Capture the cell that displays the provided text and extract its [X, Y] central coordinate. 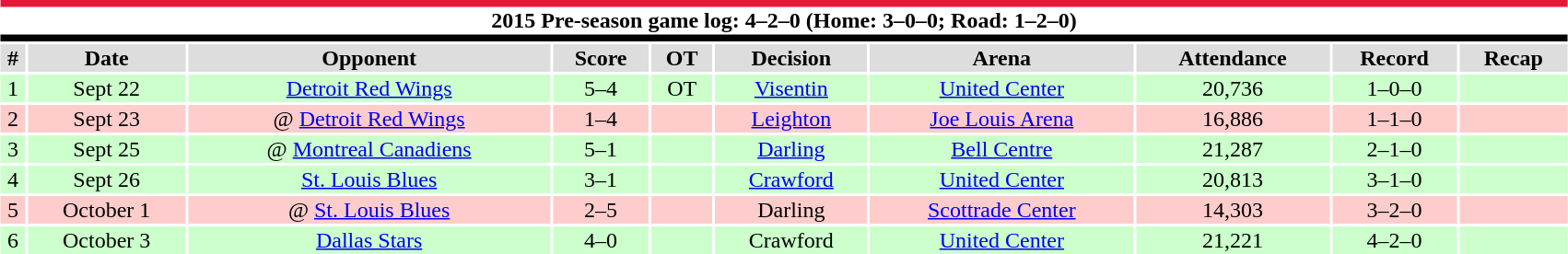
@ Detroit Red Wings [369, 119]
20,736 [1233, 88]
1–0–0 [1395, 88]
Joe Louis Arena [1002, 119]
St. Louis Blues [369, 179]
16,886 [1233, 119]
6 [13, 240]
Sept 25 [107, 149]
@ Montreal Canadiens [369, 149]
Sept 23 [107, 119]
3–1–0 [1395, 179]
Date [107, 58]
5 [13, 210]
Decision [791, 58]
3–1 [601, 179]
1–4 [601, 119]
14,303 [1233, 210]
Arena [1002, 58]
Dallas Stars [369, 240]
4–0 [601, 240]
Visentin [791, 88]
5–1 [601, 149]
Recap [1513, 58]
20,813 [1233, 179]
4 [13, 179]
5–4 [601, 88]
# [13, 58]
Leighton [791, 119]
3 [13, 149]
Bell Centre [1002, 149]
@ St. Louis Blues [369, 210]
Attendance [1233, 58]
2–1–0 [1395, 149]
21,287 [1233, 149]
Sept 22 [107, 88]
2–5 [601, 210]
October 3 [107, 240]
Sept 26 [107, 179]
Detroit Red Wings [369, 88]
Score [601, 58]
1–1–0 [1395, 119]
2015 Pre-season game log: 4–2–0 (Home: 3–0–0; Road: 1–2–0) [784, 20]
2 [13, 119]
October 1 [107, 210]
21,221 [1233, 240]
3–2–0 [1395, 210]
Record [1395, 58]
1 [13, 88]
Scottrade Center [1002, 210]
Opponent [369, 58]
4–2–0 [1395, 240]
